Output the (x, y) coordinate of the center of the cell containing the given text.  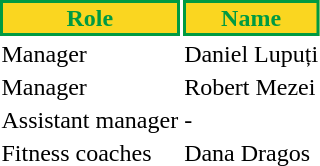
Assistant manager (90, 120)
Role (90, 18)
Name (252, 18)
- (252, 120)
Daniel Lupuți (252, 54)
Robert Mezei (252, 87)
